Find where the given text appears and provide that cell's center as (x, y) coordinate. 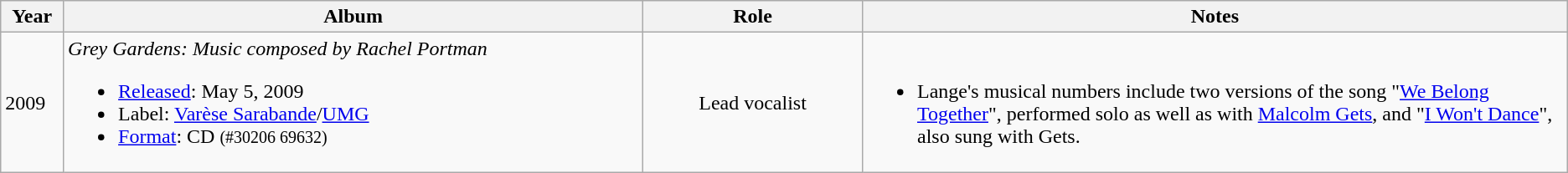
Notes (1215, 17)
Album (353, 17)
Grey Gardens: Music composed by Rachel PortmanReleased: May 5, 2009Label: Varèse Sarabande/UMGFormat: CD (#30206 69632) (353, 102)
2009 (32, 102)
Year (32, 17)
Lead vocalist (753, 102)
Role (753, 17)
